Pinpoint the cell where the given text exists, returning its [x, y] midpoint coordinate. 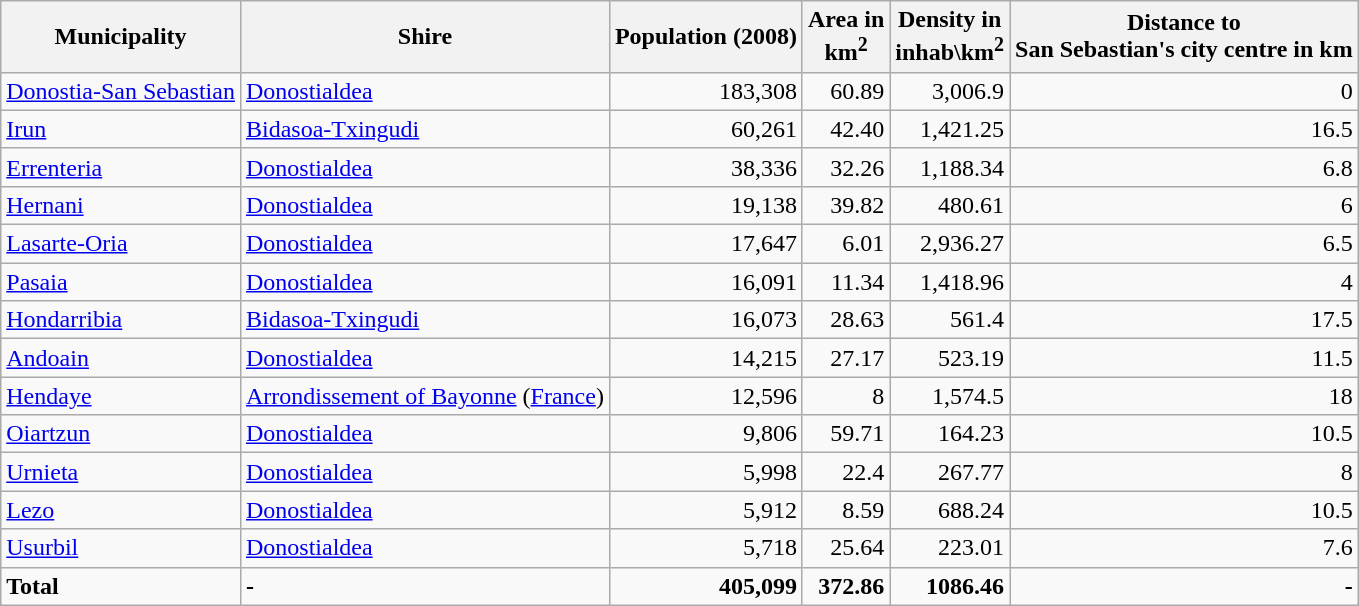
4 [1184, 282]
Municipality [121, 37]
Usurbil [121, 548]
8.59 [846, 510]
7.6 [1184, 548]
60.89 [846, 91]
Density ininhab\km2 [950, 37]
60,261 [706, 129]
183,308 [706, 91]
Population (2008) [706, 37]
3,006.9 [950, 91]
Total [121, 586]
2,936.27 [950, 244]
16.5 [1184, 129]
Urnieta [121, 472]
11.34 [846, 282]
32.26 [846, 167]
1,421.25 [950, 129]
27.17 [846, 358]
42.40 [846, 129]
11.5 [1184, 358]
Arrondissement of Bayonne (France) [424, 396]
688.24 [950, 510]
561.4 [950, 320]
267.77 [950, 472]
14,215 [706, 358]
372.86 [846, 586]
1,574.5 [950, 396]
28.63 [846, 320]
5,998 [706, 472]
16,091 [706, 282]
22.4 [846, 472]
Hendaye [121, 396]
164.23 [950, 434]
59.71 [846, 434]
1,418.96 [950, 282]
Distance toSan Sebastian's city centre in km [1184, 37]
480.61 [950, 205]
Errenteria [121, 167]
9,806 [706, 434]
405,099 [706, 586]
Shire [424, 37]
Area inkm2 [846, 37]
Hondarribia [121, 320]
6 [1184, 205]
1,188.34 [950, 167]
Donostia-San Sebastian [121, 91]
Pasaia [121, 282]
6.8 [1184, 167]
17,647 [706, 244]
223.01 [950, 548]
38,336 [706, 167]
16,073 [706, 320]
Irun [121, 129]
Hernani [121, 205]
1086.46 [950, 586]
5,718 [706, 548]
0 [1184, 91]
17.5 [1184, 320]
25.64 [846, 548]
523.19 [950, 358]
39.82 [846, 205]
Andoain [121, 358]
18 [1184, 396]
19,138 [706, 205]
Lasarte-Oria [121, 244]
6.5 [1184, 244]
Oiartzun [121, 434]
12,596 [706, 396]
5,912 [706, 510]
Lezo [121, 510]
6.01 [846, 244]
